Identify which cell holds the provided text, then report its [x, y] central coordinate. 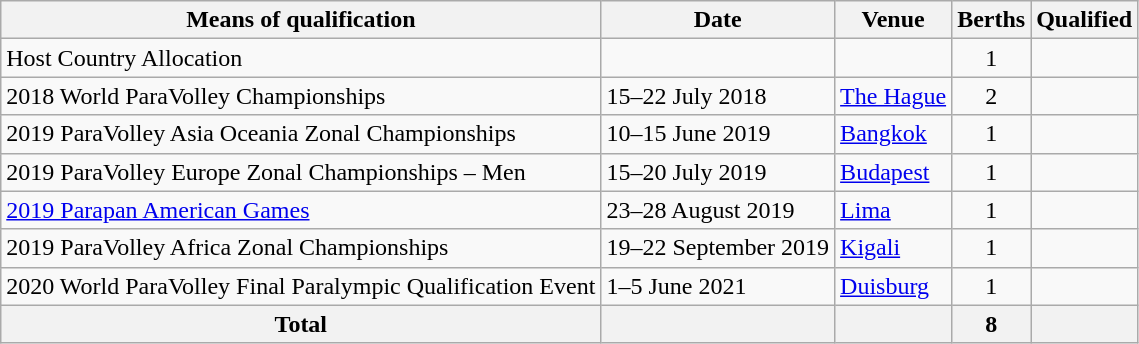
8 [992, 324]
Date [718, 20]
23–28 August 2019 [718, 210]
2018 World ParaVolley Championships [301, 96]
Kigali [894, 248]
Bangkok [894, 134]
2 [992, 96]
2020 World ParaVolley Final Paralympic Qualification Event [301, 286]
2019 Parapan American Games [301, 210]
2019 ParaVolley Asia Oceania Zonal Championships [301, 134]
Budapest [894, 172]
Total [301, 324]
Berths [992, 20]
Qualified [1084, 20]
19–22 September 2019 [718, 248]
Duisburg [894, 286]
Host Country Allocation [301, 58]
Means of qualification [301, 20]
Venue [894, 20]
10–15 June 2019 [718, 134]
1–5 June 2021 [718, 286]
Lima [894, 210]
The Hague [894, 96]
15–20 July 2019 [718, 172]
2019 ParaVolley Europe Zonal Championships – Men [301, 172]
2019 ParaVolley Africa Zonal Championships [301, 248]
15–22 July 2018 [718, 96]
